Capture the cell that displays the provided text and extract its [X, Y] central coordinate. 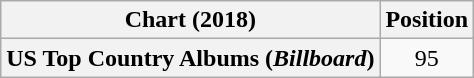
Chart (2018) [190, 20]
Position [427, 20]
US Top Country Albums (Billboard) [190, 58]
95 [427, 58]
